Search for the cell housing the specified text and yield its (X, Y) center coordinate. 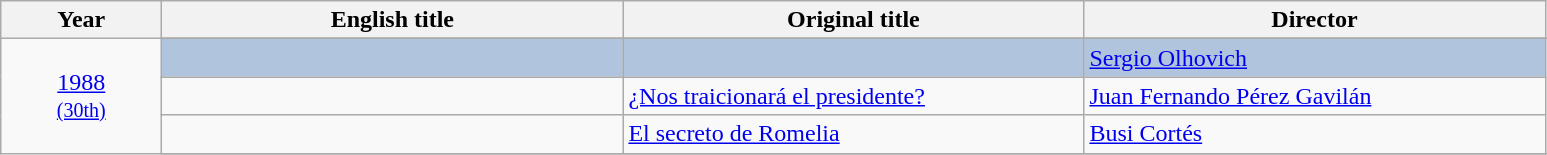
Original title (854, 20)
1988(30th) (82, 96)
¿Nos traicionará el presidente? (854, 96)
Director (1314, 20)
Sergio Olhovich (1314, 58)
Juan Fernando Pérez Gavilán (1314, 96)
Year (82, 20)
English title (392, 20)
Busi Cortés (1314, 134)
El secreto de Romelia (854, 134)
